Scan for the cell matching the given text and deliver its [x, y] coordinate at center. 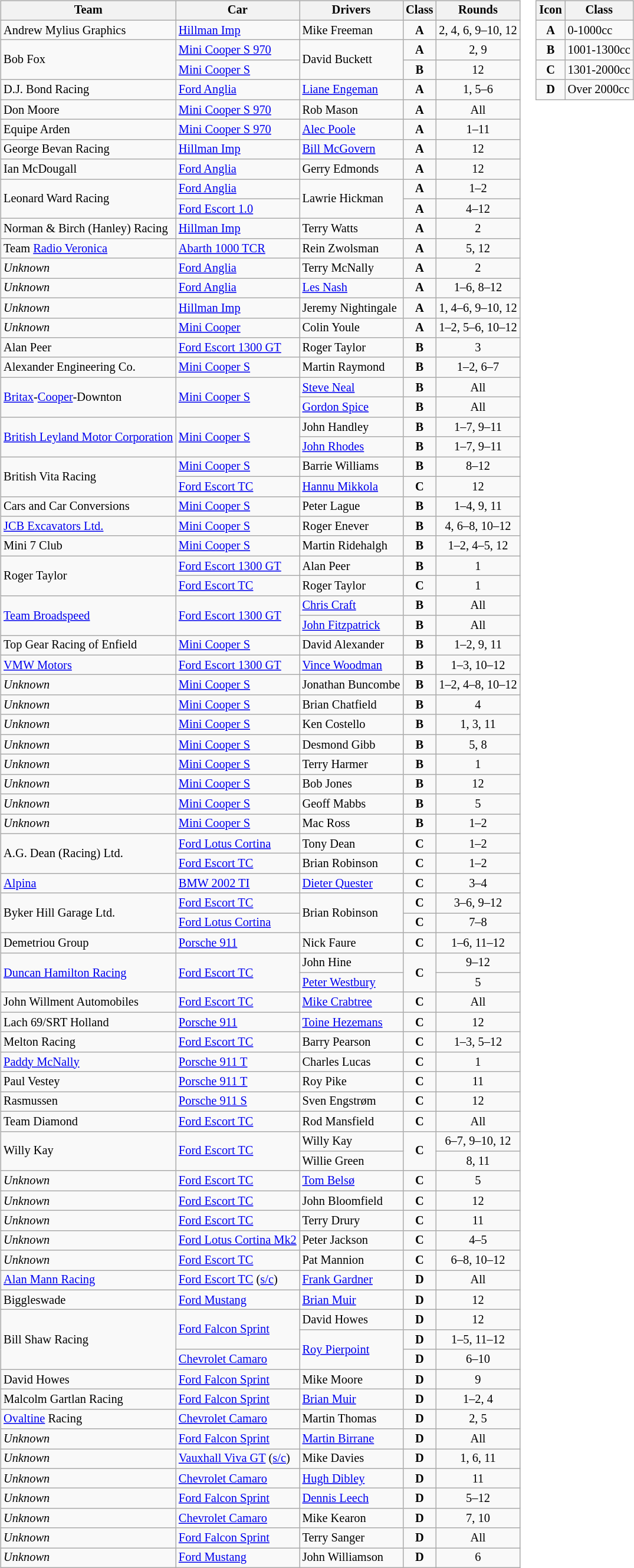
Dennis Leech [352, 1498]
1–4, 9, 11 [478, 506]
Byker Hill Garage Ltd. [88, 913]
Drivers [352, 11]
1–6, 11–12 [478, 943]
6–7, 9–10, 12 [478, 1141]
Alpina [88, 884]
Mac Ross [352, 824]
Mike Davies [352, 1459]
Terry McNally [352, 268]
Desmond Gibb [352, 745]
Rasmussen [88, 1102]
1, 5–6 [478, 90]
6–8, 10–12 [478, 1260]
Team Diamond [88, 1121]
2, 9 [478, 50]
Hugh Dibley [352, 1478]
VMW Motors [88, 665]
1, 4–6, 9–10, 12 [478, 308]
Ian McDougall [88, 169]
5–12 [478, 1498]
Ford Lotus Cortina Mk2 [238, 1240]
Brian Chatfield [352, 705]
Alec Poole [352, 130]
Bob Jones [352, 784]
Colin Youle [352, 328]
Charles Lucas [352, 1062]
Car [238, 11]
John Bloomfield [352, 1201]
6 [478, 1558]
Mike Moore [352, 1379]
Roy Pierpoint [352, 1350]
6–10 [478, 1359]
Malcolm Gartlan Racing [88, 1399]
7–8 [478, 923]
Liane Engeman [352, 90]
1–11 [478, 130]
George Bevan Racing [88, 149]
1–2, 4–8, 10–12 [478, 685]
Jeremy Nightingale [352, 308]
8, 11 [478, 1161]
1–2, 4 [478, 1399]
John Williamson [352, 1558]
Vince Woodman [352, 665]
John Willment Automobiles [88, 1002]
Vauxhall Viva GT (s/c) [238, 1459]
Peter Jackson [352, 1240]
Barrie Williams [352, 467]
Martin Thomas [352, 1419]
0-1000cc [599, 30]
1–2, 5–6, 10–12 [478, 328]
Paul Vestey [88, 1082]
Icon [550, 11]
5, 12 [478, 249]
Duncan Hamilton Racing [88, 973]
Melton Racing [88, 1042]
Martin Raymond [352, 367]
Dieter Quester [352, 884]
3–6, 9–12 [478, 903]
John Handley [352, 427]
John Hine [352, 963]
1–6, 8–12 [478, 288]
BMW 2002 TI [238, 884]
Andrew Mylius Graphics [88, 30]
Peter Lague [352, 506]
Terry Watts [352, 229]
David Buckett [352, 60]
Equipe Arden [88, 130]
Tom Belsø [352, 1181]
5, 8 [478, 745]
Barry Pearson [352, 1042]
Paddy McNally [88, 1062]
Mike Kearon [352, 1518]
Steve Neal [352, 387]
1–3, 5–12 [478, 1042]
Norman & Birch (Hanley) Racing [88, 229]
Mini 7 Club [88, 546]
Terry Sanger [352, 1538]
2, 5 [478, 1419]
Geoff Mabbs [352, 804]
1–5, 11–12 [478, 1340]
Frank Gardner [352, 1280]
Alan Mann Racing [88, 1280]
Willie Green [352, 1161]
Bill McGovern [352, 149]
Terry Harmer [352, 765]
Gordon Spice [352, 407]
Jonathan Buncombe [352, 685]
3 [478, 348]
Over 2000cc [599, 90]
Lawrie Hickman [352, 199]
1, 6, 11 [478, 1459]
9 [478, 1379]
7, 10 [478, 1518]
Mike Crabtree [352, 1002]
Demetriou Group [88, 943]
Bill Shaw Racing [88, 1339]
British Leyland Motor Corporation [88, 436]
1–2, 9, 11 [478, 645]
4 [478, 705]
Martin Ridehalgh [352, 546]
Peter Westbury [352, 983]
Ford Escort TC (s/c) [238, 1280]
Gerry Edmonds [352, 169]
1001-1300cc [599, 50]
Biggleswade [88, 1300]
Roger Enever [352, 526]
1–2, 6–7 [478, 367]
Pat Mannion [352, 1260]
Ken Costello [352, 724]
Porsche 911 S [238, 1102]
Top Gear Racing of Enfield [88, 645]
8–12 [478, 467]
4–12 [478, 209]
3–4 [478, 884]
Terry Drury [352, 1221]
Martin Birrane [352, 1439]
4, 6–8, 10–12 [478, 526]
A.G. Dean (Racing) Ltd. [88, 854]
Sven Engstrøm [352, 1102]
Les Nash [352, 288]
Team Broadspeed [88, 615]
John Fitzpatrick [352, 625]
John Rhodes [352, 447]
D.J. Bond Racing [88, 90]
Rod Mansfield [352, 1121]
Ford Escort 1.0 [238, 209]
Rounds [478, 11]
Nick Faure [352, 943]
JCB Excavators Ltd. [88, 526]
1–3, 10–12 [478, 665]
Cars and Car Conversions [88, 506]
Toine Hezemans [352, 1022]
Ovaltine Racing [88, 1419]
Team [88, 11]
Leonard Ward Racing [88, 199]
Team Radio Veronica [88, 249]
Hannu Mikkola [352, 486]
Alexander Engineering Co. [88, 367]
Roy Pike [352, 1082]
1, 3, 11 [478, 724]
2, 4, 6, 9–10, 12 [478, 30]
Lach 69/SRT Holland [88, 1022]
David Alexander [352, 645]
British Vita Racing [88, 476]
4–5 [478, 1240]
Abarth 1000 TCR [238, 249]
1301-2000cc [599, 70]
Britax-Cooper-Downton [88, 397]
Mini Cooper [238, 328]
Chris Craft [352, 605]
1–2, 4–5, 12 [478, 546]
Don Moore [88, 110]
Bob Fox [88, 60]
Tony Dean [352, 844]
9–12 [478, 963]
Mike Freeman [352, 30]
Rob Mason [352, 110]
Rein Zwolsman [352, 249]
